Identify which cell holds the provided text, then report its (x, y) central coordinate. 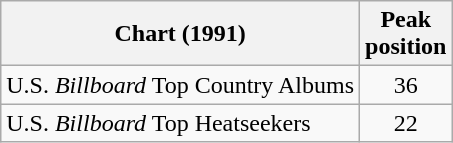
Chart (1991) (180, 34)
Peakposition (406, 34)
U.S. Billboard Top Country Albums (180, 85)
U.S. Billboard Top Heatseekers (180, 123)
22 (406, 123)
36 (406, 85)
